Locate the cell with the specified text and output its [X, Y] center coordinate. 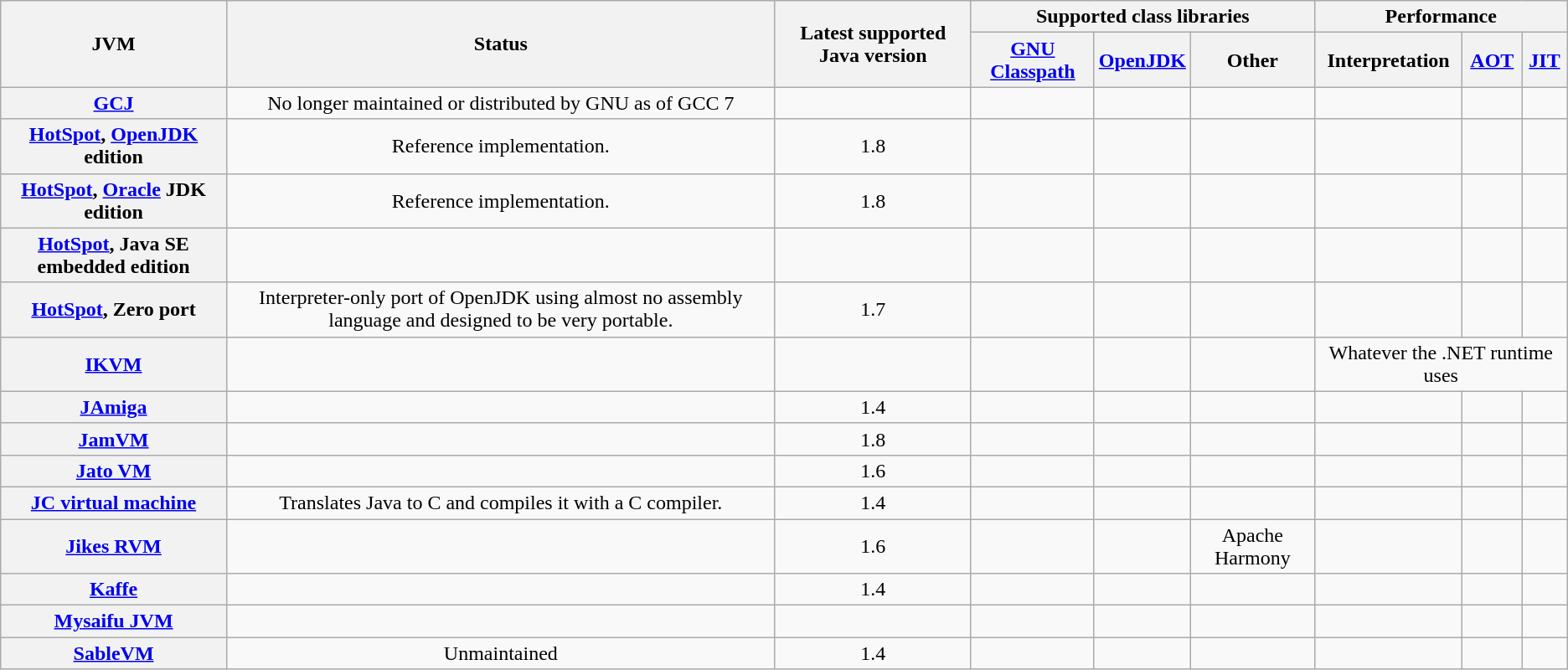
Kaffe [114, 590]
Whatever the .NET runtime uses [1441, 363]
Other [1252, 60]
HotSpot, Zero port [114, 310]
Apache Harmony [1252, 546]
Latest supported Java version [873, 44]
Performance [1441, 17]
JC virtual machine [114, 502]
No longer maintained or distributed by GNU as of GCC 7 [501, 103]
Jikes RVM [114, 546]
Interpretation [1389, 60]
Jato VM [114, 471]
Unmaintained [501, 653]
Translates Java to C and compiles it with a C compiler. [501, 502]
Mysaifu JVM [114, 621]
HotSpot, Java SE embedded edition [114, 255]
GNU Classpath [1032, 60]
Interpreter-only port of OpenJDK using almost no assembly language and designed to be very portable. [501, 310]
IKVM [114, 363]
GCJ [114, 103]
HotSpot, OpenJDK edition [114, 146]
AOT [1493, 60]
SableVM [114, 653]
Supported class libraries [1142, 17]
JIT [1545, 60]
JVM [114, 44]
HotSpot, Oracle JDK edition [114, 201]
JamVM [114, 439]
1.7 [873, 310]
OpenJDK [1142, 60]
JAmiga [114, 407]
Status [501, 44]
